Provide the (X, Y) coordinate of the cell's center where the given text is located.  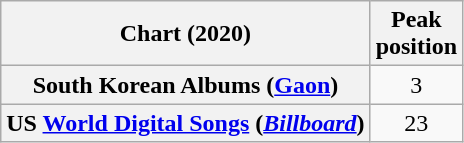
US World Digital Songs (Billboard) (186, 123)
23 (416, 123)
3 (416, 85)
Chart (2020) (186, 34)
South Korean Albums (Gaon) (186, 85)
Peakposition (416, 34)
